Detect which cell encompasses the target text, then output its (X, Y) center coordinate. 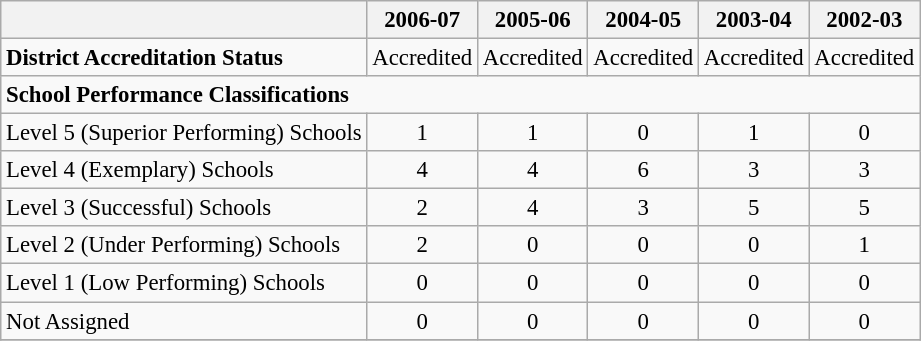
Level 2 (Under Performing) Schools (184, 245)
2002-03 (864, 20)
2006-07 (422, 20)
2005-06 (532, 20)
Not Assigned (184, 321)
District Accreditation Status (184, 58)
Level 5 (Superior Performing) Schools (184, 133)
2003-04 (754, 20)
Level 3 (Successful) Schools (184, 208)
Level 1 (Low Performing) Schools (184, 283)
2004-05 (644, 20)
School Performance Classifications (460, 95)
6 (644, 170)
Level 4 (Exemplary) Schools (184, 170)
